Output the [x, y] coordinate of the center of the cell containing the given text.  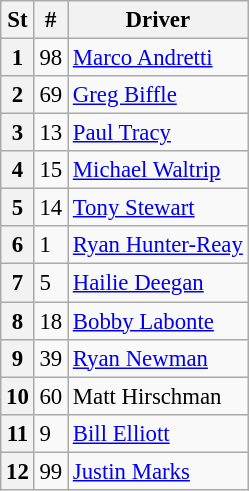
St [18, 20]
Bill Elliott [158, 433]
13 [50, 133]
Justin Marks [158, 471]
Paul Tracy [158, 133]
99 [50, 471]
60 [50, 396]
Driver [158, 20]
Hailie Deegan [158, 283]
4 [18, 170]
11 [18, 433]
2 [18, 95]
Greg Biffle [158, 95]
10 [18, 396]
Ryan Hunter-Reay [158, 245]
# [50, 20]
Ryan Newman [158, 358]
15 [50, 170]
18 [50, 321]
Matt Hirschman [158, 396]
39 [50, 358]
14 [50, 208]
6 [18, 245]
98 [50, 58]
8 [18, 321]
69 [50, 95]
7 [18, 283]
Marco Andretti [158, 58]
12 [18, 471]
3 [18, 133]
Michael Waltrip [158, 170]
Bobby Labonte [158, 321]
Tony Stewart [158, 208]
